Return (X, Y) of the center of cell containing provided text 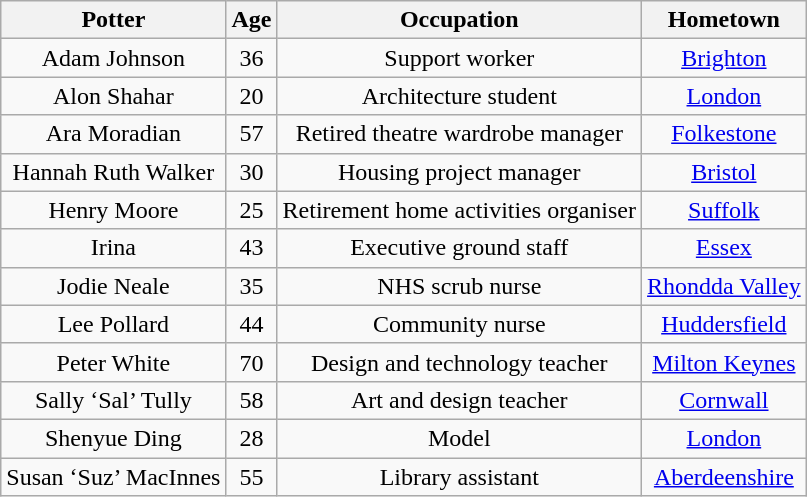
Folkestone (724, 134)
Age (252, 20)
Architecture student (460, 96)
Occupation (460, 20)
Rhondda Valley (724, 286)
Community nurse (460, 324)
30 (252, 172)
Hannah Ruth Walker (114, 172)
Art and design teacher (460, 400)
Irina (114, 248)
Jodie Neale (114, 286)
Hometown (724, 20)
57 (252, 134)
Susan ‘Suz’ MacInnes (114, 477)
Ara Moradian (114, 134)
Retired theatre wardrobe manager (460, 134)
58 (252, 400)
Design and technology teacher (460, 362)
35 (252, 286)
Adam Johnson (114, 58)
Model (460, 438)
Library assistant (460, 477)
Alon Shahar (114, 96)
Aberdeenshire (724, 477)
20 (252, 96)
Cornwall (724, 400)
Suffolk (724, 210)
Support worker (460, 58)
Brighton (724, 58)
Sally ‘Sal’ Tully (114, 400)
44 (252, 324)
Retirement home activities organiser (460, 210)
25 (252, 210)
Peter White (114, 362)
Lee Pollard (114, 324)
Essex (724, 248)
70 (252, 362)
Henry Moore (114, 210)
Shenyue Ding (114, 438)
36 (252, 58)
Milton Keynes (724, 362)
Bristol (724, 172)
Potter (114, 20)
Huddersfield (724, 324)
28 (252, 438)
55 (252, 477)
Housing project manager (460, 172)
43 (252, 248)
NHS scrub nurse (460, 286)
Executive ground staff (460, 248)
